Output the (X, Y) coordinate of the center of the cell containing the given text.  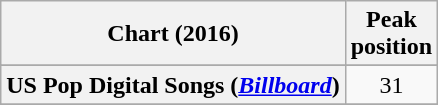
31 (391, 85)
Chart (2016) (173, 34)
US Pop Digital Songs (Billboard) (173, 85)
Peakposition (391, 34)
